Locate the cell with the specified text and output its [x, y] center coordinate. 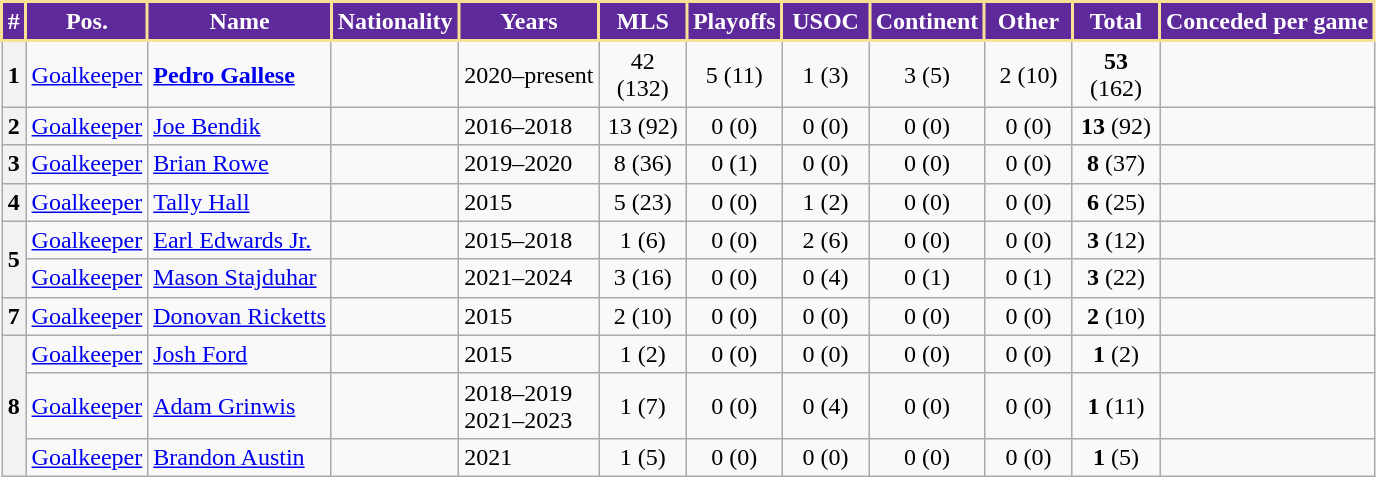
Total [1116, 22]
2021 [529, 457]
1 (11) [1116, 406]
5 (11) [734, 74]
Mason Stajduhar [240, 278]
2020–present [529, 74]
Brian Rowe [240, 164]
8 [14, 406]
2015–2018 [529, 240]
Nationality [394, 22]
MLS [643, 22]
5 (23) [643, 202]
3 [14, 164]
4 [14, 202]
42 (132) [643, 74]
Pedro Gallese [240, 74]
2021–2024 [529, 278]
Continent [926, 22]
8 (36) [643, 164]
1 (6) [643, 240]
1 (3) [826, 74]
Pos. [87, 22]
Adam Grinwis [240, 406]
2018–20192021–2023 [529, 406]
1 (7) [643, 406]
Name [240, 22]
USOC [826, 22]
5 [14, 259]
3 (22) [1116, 278]
Playoffs [734, 22]
2016–2018 [529, 126]
53 (162) [1116, 74]
2 (6) [826, 240]
Conceded per game [1268, 22]
Years [529, 22]
2 [14, 126]
7 [14, 316]
3 (5) [926, 74]
8 (37) [1116, 164]
Tally Hall [240, 202]
Josh Ford [240, 354]
Brandon Austin [240, 457]
2019–2020 [529, 164]
3 (12) [1116, 240]
3 (16) [643, 278]
1 [14, 74]
Other [1029, 22]
Earl Edwards Jr. [240, 240]
Donovan Ricketts [240, 316]
# [14, 22]
Joe Bendik [240, 126]
6 (25) [1116, 202]
